Determine the [X, Y] coordinate at the center of the cell enclosing the given text.  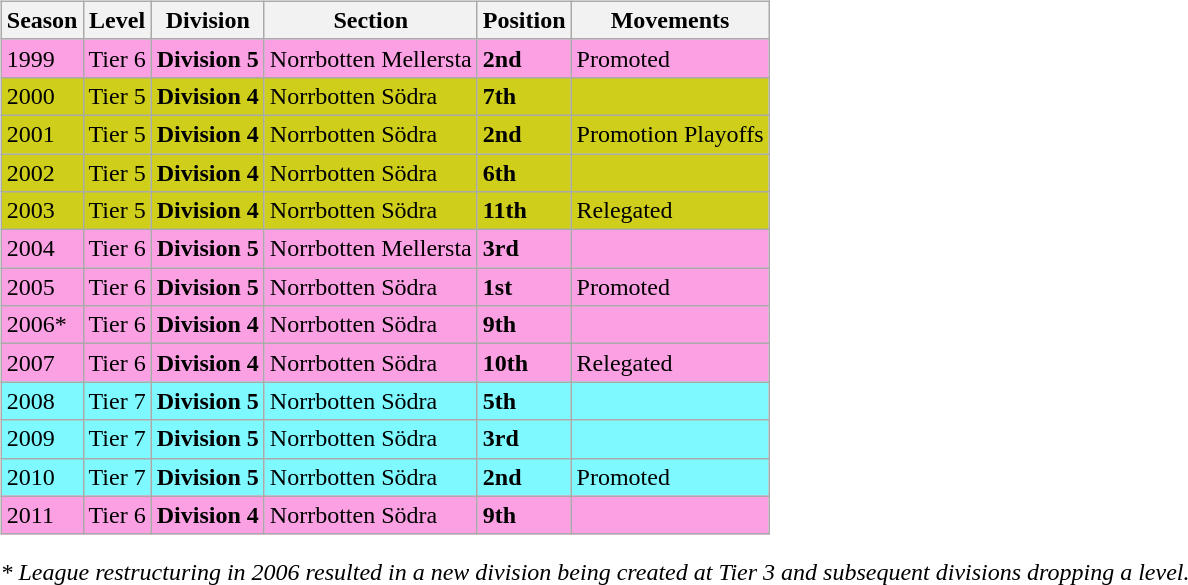
Season [42, 20]
Level [117, 20]
10th [524, 363]
2009 [42, 439]
2011 [42, 515]
1st [524, 287]
2010 [42, 477]
Section [370, 20]
Movements [670, 20]
2002 [42, 173]
2007 [42, 363]
5th [524, 401]
2001 [42, 134]
2003 [42, 211]
2005 [42, 287]
2000 [42, 96]
2004 [42, 249]
7th [524, 96]
1999 [42, 58]
Division [208, 20]
Position [524, 20]
2008 [42, 401]
Promotion Playoffs [670, 134]
6th [524, 173]
11th [524, 211]
2006* [42, 325]
